From the cell containing the given text, extract its center point as [x, y] coordinate. 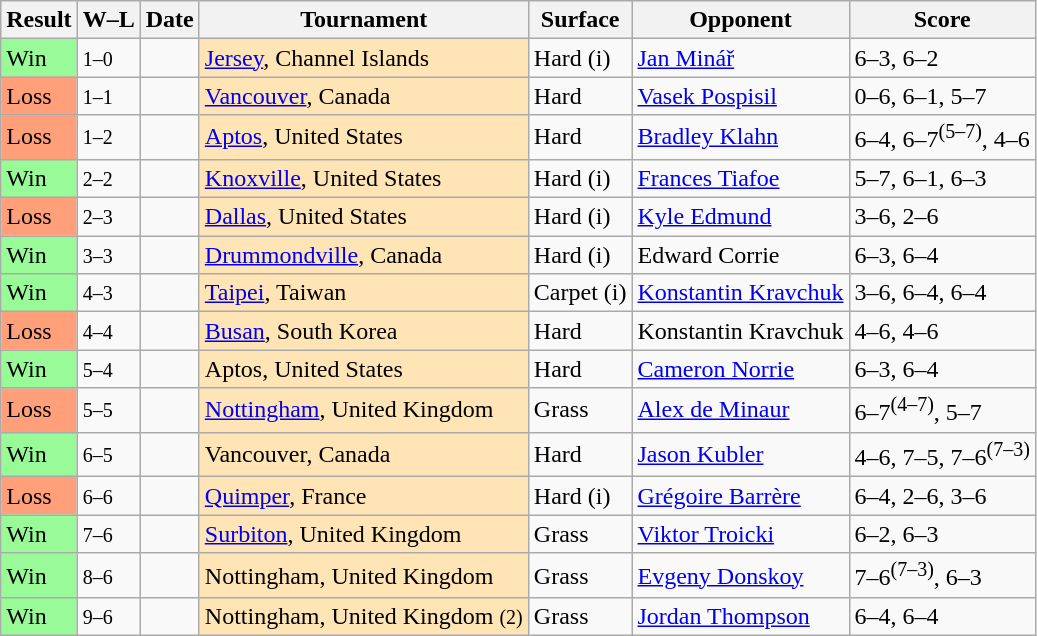
Result [39, 20]
Drummondville, Canada [364, 255]
Nottingham, United Kingdom (2) [364, 617]
Jan Minář [740, 58]
Cameron Norrie [740, 369]
Bradley Klahn [740, 138]
Evgeny Donskoy [740, 576]
Knoxville, United States [364, 178]
Edward Corrie [740, 255]
Dallas, United States [364, 217]
6–4, 6–4 [942, 617]
1–1 [108, 96]
Frances Tiafoe [740, 178]
Alex de Minaur [740, 410]
6–4, 6–7(5–7), 4–6 [942, 138]
Busan, South Korea [364, 331]
2–3 [108, 217]
Date [170, 20]
6–3, 6–2 [942, 58]
Taipei, Taiwan [364, 293]
6–6 [108, 496]
Jason Kubler [740, 454]
Grégoire Barrère [740, 496]
7–6(7–3), 6–3 [942, 576]
4–6, 7–5, 7–6(7–3) [942, 454]
Quimper, France [364, 496]
6–5 [108, 454]
9–6 [108, 617]
Opponent [740, 20]
Score [942, 20]
3–6, 6–4, 6–4 [942, 293]
8–6 [108, 576]
Viktor Troicki [740, 534]
6–7(4–7), 5–7 [942, 410]
6–4, 2–6, 3–6 [942, 496]
Jersey, Channel Islands [364, 58]
3–6, 2–6 [942, 217]
Tournament [364, 20]
Jordan Thompson [740, 617]
Vasek Pospisil [740, 96]
1–0 [108, 58]
4–3 [108, 293]
0–6, 6–1, 5–7 [942, 96]
7–6 [108, 534]
W–L [108, 20]
1–2 [108, 138]
5–4 [108, 369]
6–2, 6–3 [942, 534]
Surface [580, 20]
4–6, 4–6 [942, 331]
5–5 [108, 410]
Surbiton, United Kingdom [364, 534]
5–7, 6–1, 6–3 [942, 178]
3–3 [108, 255]
4–4 [108, 331]
Kyle Edmund [740, 217]
2–2 [108, 178]
Carpet (i) [580, 293]
